Provide the (X, Y) coordinate of the cell's center where the given text is located.  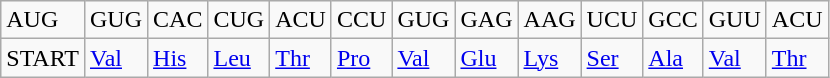
CAC (178, 20)
Ala (673, 58)
GCC (673, 20)
AUG (43, 20)
START (43, 58)
Ser (612, 58)
GAG (486, 20)
Pro (361, 58)
UCU (612, 20)
Lys (550, 58)
CCU (361, 20)
CUG (239, 20)
AAG (550, 20)
GUU (734, 20)
Glu (486, 58)
Leu (239, 58)
His (178, 58)
